Output the [X, Y] coordinate of the center of the cell containing the given text.  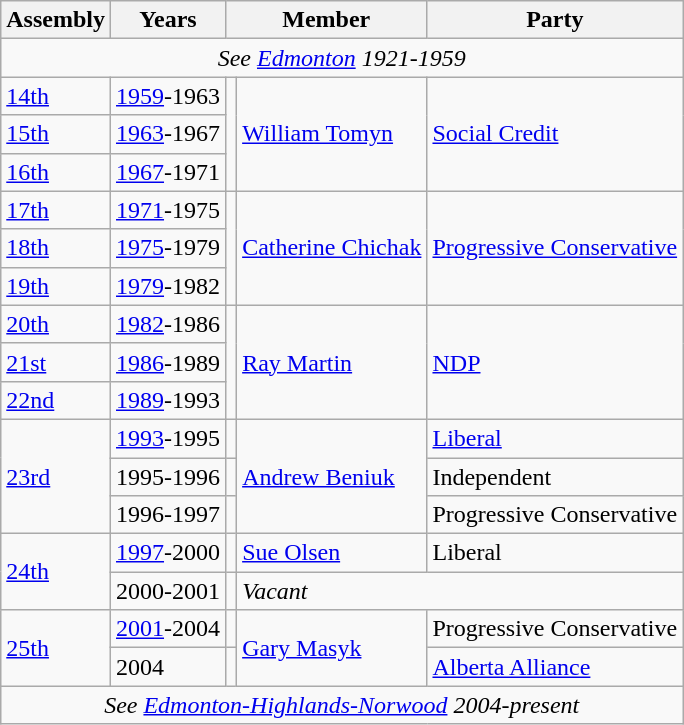
1975-1979 [168, 248]
Alberta Alliance [555, 667]
1979-1982 [168, 286]
William Tomyn [332, 134]
18th [56, 248]
Independent [555, 477]
1995-1996 [168, 477]
Gary Masyk [332, 648]
See Edmonton 1921-1959 [342, 58]
1993-1995 [168, 438]
1996-1997 [168, 515]
Ray Martin [332, 362]
Sue Olsen [332, 553]
Andrew Beniuk [332, 476]
15th [56, 134]
Catherine Chichak [332, 248]
Party [555, 20]
1989-1993 [168, 400]
1963-1967 [168, 134]
1967-1971 [168, 172]
Vacant [460, 591]
NDP [555, 362]
2000-2001 [168, 591]
19th [56, 286]
2001-2004 [168, 629]
Assembly [56, 20]
17th [56, 210]
1982-1986 [168, 324]
16th [56, 172]
See Edmonton-Highlands-Norwood 2004-present [342, 705]
1971-1975 [168, 210]
14th [56, 96]
1959-1963 [168, 96]
1997-2000 [168, 553]
25th [56, 648]
2004 [168, 667]
21st [56, 362]
1986-1989 [168, 362]
20th [56, 324]
24th [56, 572]
22nd [56, 400]
Social Credit [555, 134]
Member [326, 20]
Years [168, 20]
23rd [56, 476]
